From the cell containing the given text, extract its center point as [X, Y] coordinate. 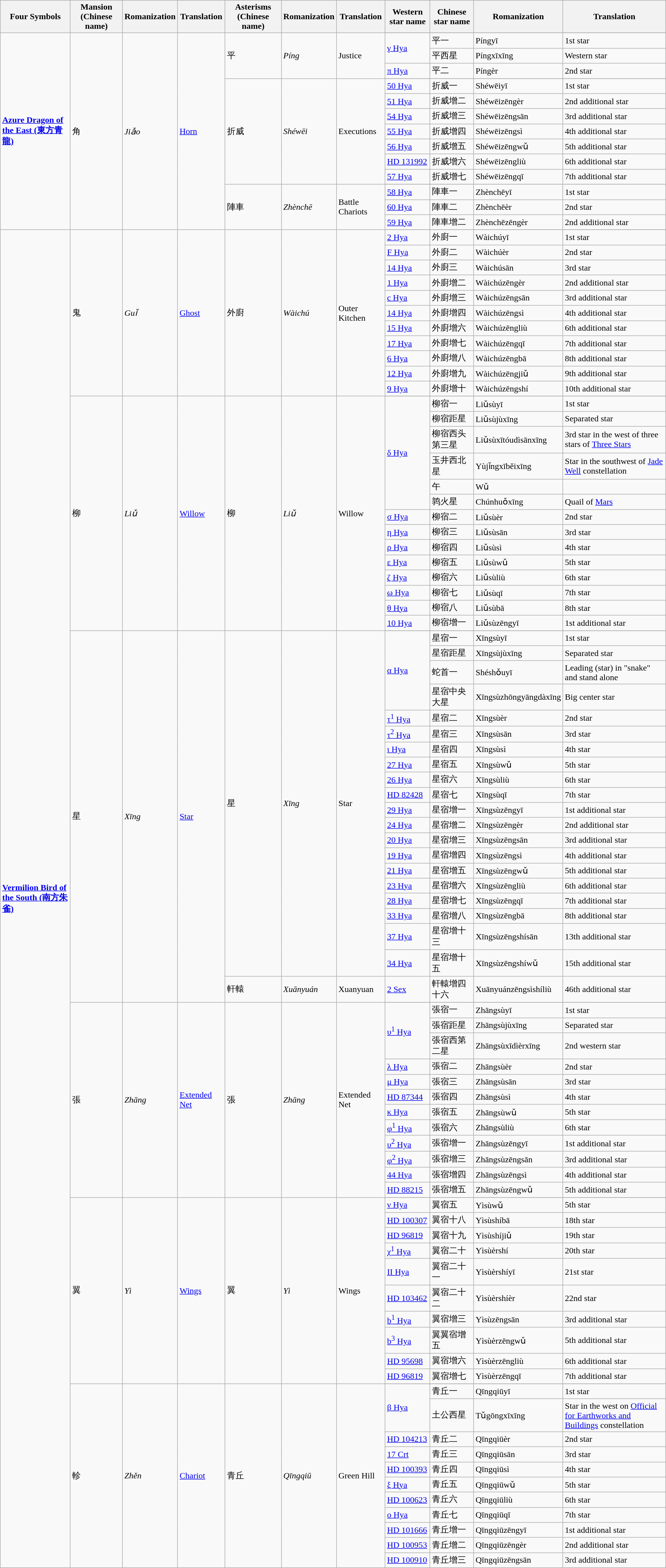
折威增四 [452, 132]
Liǔsùqī [518, 593]
翼宿十九 [452, 1235]
柳宿西头第三星 [452, 439]
ρ Hya [407, 548]
平一 [452, 41]
φ2 Hya [407, 1159]
Zhènchēzēngèr [518, 223]
β Hya [407, 1408]
17 Hya [407, 343]
2 Hya [407, 238]
蛇首一 [452, 672]
Chariot [201, 1476]
ζ Hya [407, 577]
Wàichúzēngliù [518, 329]
折威增六 [452, 161]
翼宿增六 [452, 1361]
Yìsùshíjiǔ [518, 1235]
Xīngsùyī [518, 638]
51 Hya [407, 101]
Wàichúzēngèr [518, 283]
Qīngqiūqī [518, 1515]
Star in the west on Official for Earthworks and Buildings constellation [614, 1415]
Wàichú [309, 313]
折威 [253, 131]
Xīngsùzēngqī [518, 901]
46th additional star [614, 989]
1 Hya [407, 283]
15th additional star [614, 963]
6 Hya [407, 358]
Yìsùzēngsān [518, 1319]
青丘 [253, 1476]
外廚二 [452, 252]
軒轅增四十六 [452, 989]
γ Hya [407, 48]
δ Hya [407, 453]
折威增五 [452, 146]
柳宿距星 [452, 419]
張宿一 [452, 1010]
24 Hya [407, 825]
軫 [97, 1476]
張宿增三 [452, 1159]
Qīngqiūsì [518, 1470]
Zhāngsùzēngwǔ [518, 1190]
星宿中央大星 [452, 697]
外廚 [253, 313]
Zhěn [150, 1476]
υ2 Hya [407, 1143]
青丘增三 [452, 1560]
II Hya [407, 1272]
Liǔsùyī [518, 404]
22nd star [614, 1298]
3rd star in the west of three stars of Three Stars [614, 439]
外廚增十 [452, 389]
56 Hya [407, 146]
Wàichúzēngjiǔ [518, 373]
50 Hya [407, 86]
57 Hya [407, 177]
Píngyī [518, 41]
軒轅 [253, 989]
折威增三 [452, 117]
Yìsùwǔ [518, 1205]
HD 100393 [407, 1470]
外廚三 [452, 267]
HD 88215 [407, 1190]
59 Hya [407, 223]
Zhāngsùliù [518, 1128]
20 Hya [407, 841]
26 Hya [407, 780]
Zhāngsùzēngsān [518, 1159]
Liǔsùxītóudìsānxīng [518, 439]
Qīngqiūzēngèr [518, 1545]
Wàichúèr [518, 252]
Píngèr [518, 71]
Wàichúyī [518, 238]
9 Hya [407, 389]
Wàichúzēngqī [518, 343]
張宿西第二星 [452, 1046]
星宿三 [452, 734]
Qīngqiūliù [518, 1500]
ε Hya [407, 562]
星宿二 [452, 718]
Xuānyuán [309, 989]
平 [253, 56]
15 Hya [407, 329]
Xīngsùzēngliù [518, 886]
τ1 Hya [407, 718]
青丘一 [452, 1392]
翼宿十八 [452, 1220]
θ Hya [407, 608]
Liǔsùbā [518, 608]
HD 100953 [407, 1545]
鹑火星 [452, 502]
張宿增四 [452, 1175]
Liǔsùsān [518, 532]
Yìsùshíbā [518, 1220]
ω Hya [407, 593]
τ2 Hya [407, 734]
柳宿二 [452, 517]
λ Hya [407, 1067]
HD 100623 [407, 1500]
Xīngsùzēngshíwǔ [518, 963]
星宿七 [452, 795]
Qīngqiūèr [518, 1439]
平西星 [452, 55]
Zhāngsùwǔ [518, 1112]
Mansion (Chinese name) [97, 17]
外廚增七 [452, 343]
青丘增一 [452, 1530]
Xīngsùzēngèr [518, 825]
Xīngsùjùxīng [518, 654]
柳宿一 [452, 404]
Qīngqiūyī [518, 1392]
張宿三 [452, 1082]
青丘二 [452, 1439]
Zhāngsùèr [518, 1067]
翼宿二十 [452, 1251]
HD 103462 [407, 1298]
19 Hya [407, 855]
Shéwēiyī [518, 86]
翼宿二十二 [452, 1298]
κ Hya [407, 1112]
張宿距星 [452, 1025]
Liǔsùèr [518, 517]
柳宿八 [452, 608]
翼宿增七 [452, 1376]
陣車 [253, 207]
44 Hya [407, 1175]
ο Hya [407, 1515]
外廚增八 [452, 358]
Xīngsùèr [518, 718]
Star in the southwest of Jade Well constellation [614, 466]
青丘五 [452, 1485]
Zhāngsùjùxīng [518, 1025]
星宿六 [452, 780]
21st star [614, 1272]
Yìsùèrzēngliù [518, 1361]
陣車二 [452, 207]
Yìsùèrzēngqī [518, 1376]
平二 [452, 71]
星宿增二 [452, 825]
星宿增四 [452, 855]
8th star [614, 608]
Zhāngsùsān [518, 1082]
星宿距星 [452, 654]
28 Hya [407, 901]
Yìsùèrshíyī [518, 1272]
Xīngsùzēngwǔ [518, 870]
33 Hya [407, 916]
Xīngsùzēngsān [518, 841]
Shéshǒuyī [518, 672]
b3 Hya [407, 1340]
陣車增二 [452, 223]
ι Hya [407, 750]
29 Hya [407, 810]
柳宿六 [452, 577]
58 Hya [407, 192]
星宿增三 [452, 841]
Liǔsùliù [518, 577]
34 Hya [407, 963]
Xīngsùqī [518, 795]
Wàichúzēngshí [518, 389]
Chinese star name [452, 17]
Xīngsùliù [518, 780]
ν Hya [407, 1205]
υ1 Hya [407, 1030]
2 Sex [407, 989]
Guǐ [150, 313]
37 Hya [407, 937]
Xīngsùsì [518, 750]
星宿增一 [452, 810]
Yìsùèrzēngwǔ [518, 1340]
HD 95698 [407, 1361]
Outer Kitchen [361, 313]
Western star name [407, 17]
青丘四 [452, 1470]
翼宿增三 [452, 1319]
60 Hya [407, 207]
Wǔ [518, 487]
Xuanyuan [361, 989]
Chúnhuǒxīng [518, 502]
Western star [614, 55]
F Hya [407, 252]
張宿六 [452, 1128]
Zhāngsùxīdìèrxīng [518, 1046]
外廚增六 [452, 329]
Battle Chariots [361, 207]
Justice [361, 56]
Xīngsùsān [518, 734]
Liǔsùjùxīng [518, 419]
張宿增五 [452, 1190]
角 [97, 132]
Xuānyuánzēngsìshíliù [518, 989]
Qīngqiūzēngsān [518, 1560]
10th additional star [614, 389]
折威增二 [452, 101]
Xīngsùzēngshísān [518, 937]
Zhāngsùsì [518, 1097]
Ghost [201, 313]
Xīngsùwǔ [518, 764]
9th additional star [614, 373]
午 [452, 487]
Qīngqiūwǔ [518, 1485]
Jiǎo [150, 132]
HD 104213 [407, 1439]
20th star [614, 1251]
μ Hya [407, 1082]
Leading (star) in "snake" and stand alone [614, 672]
Liǔsùsì [518, 548]
外廚一 [452, 238]
外廚增四 [452, 313]
柳宿五 [452, 562]
Píngxīxīng [518, 55]
α Hya [407, 670]
b1 Hya [407, 1319]
翼翼宿增五 [452, 1340]
Xīngsùzēngbā [518, 916]
19th star [614, 1235]
Executions [361, 131]
外廚增九 [452, 373]
Tǔgōngxīxīng [518, 1415]
27 Hya [407, 764]
Quail of Mars [614, 502]
Shéwēizēngèr [518, 101]
Shéwēizēngliù [518, 161]
Azure Dragon of the East (東方青龍) [36, 132]
Vermilion Bird of the South (南方朱雀) [36, 899]
Shéwēi [309, 131]
Qīngqiūsān [518, 1454]
Zhāngsùzēngyī [518, 1143]
外廚增三 [452, 298]
HD 131992 [407, 161]
青丘增二 [452, 1545]
折威增七 [452, 177]
陣車一 [452, 192]
Shéwēizēngwǔ [518, 146]
Yìsùèrshíèr [518, 1298]
Zhènchē [309, 207]
外廚增二 [452, 283]
鬼 [97, 313]
Yùjǐngxīběixīng [518, 466]
張宿二 [452, 1067]
21 Hya [407, 870]
54 Hya [407, 117]
Zhènchēyī [518, 192]
Shéwēizēngqī [518, 177]
青丘七 [452, 1515]
柳宿增一 [452, 623]
翼宿五 [452, 1205]
玉井西北星 [452, 466]
10 Hya [407, 623]
Zhènchēèr [518, 207]
Green Hill [361, 1476]
星宿增十五 [452, 963]
23 Hya [407, 886]
Shéwēizēngsì [518, 132]
17 Crt [407, 1454]
HD 100307 [407, 1220]
η Hya [407, 532]
Yìsùèrshí [518, 1251]
青丘六 [452, 1500]
星宿一 [452, 638]
Xīngsùzēngsì [518, 855]
Xīngsùzhōngyāngdàxīng [518, 697]
星宿增八 [452, 916]
Qīngqiū [309, 1476]
HD 82428 [407, 795]
柳宿七 [452, 593]
φ1 Hya [407, 1128]
HD 101666 [407, 1530]
18th star [614, 1220]
χ1 Hya [407, 1251]
Wàichúsān [518, 267]
張宿五 [452, 1112]
青丘三 [452, 1454]
Four Symbols [36, 17]
Big center star [614, 697]
ξ Hya [407, 1485]
Qīngqiūzēngyī [518, 1530]
星宿四 [452, 750]
HD 100910 [407, 1560]
Liǔsùzēngyī [518, 623]
翼宿二十一 [452, 1272]
c Hya [407, 298]
55 Hya [407, 132]
Shéwēizēngsān [518, 117]
星宿增六 [452, 886]
張宿四 [452, 1097]
Zhāngsùzēngsì [518, 1175]
Wàichúzēngsì [518, 313]
13th additional star [614, 937]
星宿增五 [452, 870]
星宿五 [452, 764]
Xīngsùzēngyī [518, 810]
土公西星 [452, 1415]
Horn [201, 132]
星宿增十三 [452, 937]
Zhāngsùyī [518, 1010]
σ Hya [407, 517]
12 Hya [407, 373]
柳宿三 [452, 532]
π Hya [407, 71]
Liǔsùwǔ [518, 562]
Asterisms (Chinese name) [253, 17]
2nd western star [614, 1046]
Wàichúzēngbā [518, 358]
星宿增七 [452, 901]
折威一 [452, 86]
柳宿四 [452, 548]
Píng [309, 56]
HD 87344 [407, 1097]
張宿增一 [452, 1143]
Wàichúzēngsān [518, 298]
